Determine the (x, y) coordinate at the center of the cell enclosing the given text.  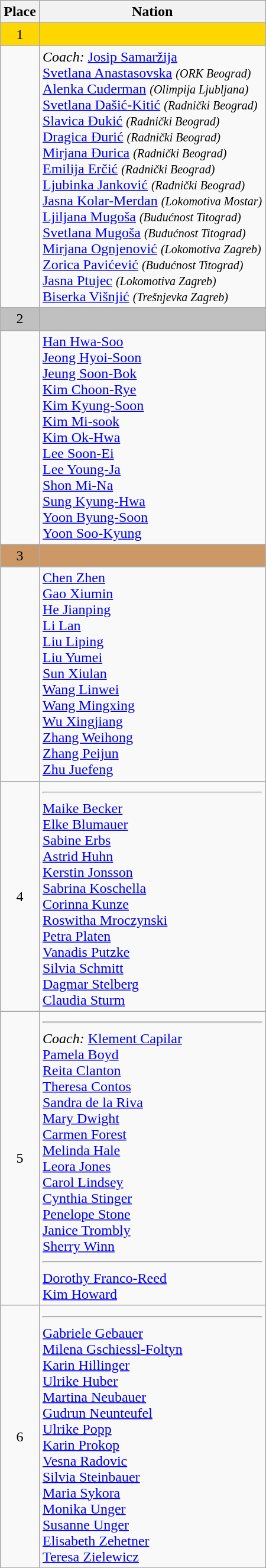
3 (20, 556)
6 (20, 1437)
Place (20, 12)
4 (20, 896)
2 (20, 319)
Chen ZhenGao Xiumin He JianpingLi LanLiu LipingLiu YumeiSun XiulanWang LinweiWang MingxingWu XingjiangZhang WeihongZhang PeijunZhu Juefeng (152, 674)
5 (20, 1159)
Nation (152, 12)
1 (20, 34)
